Extract the (X, Y) coordinate from the center of the cell holding the provided text.  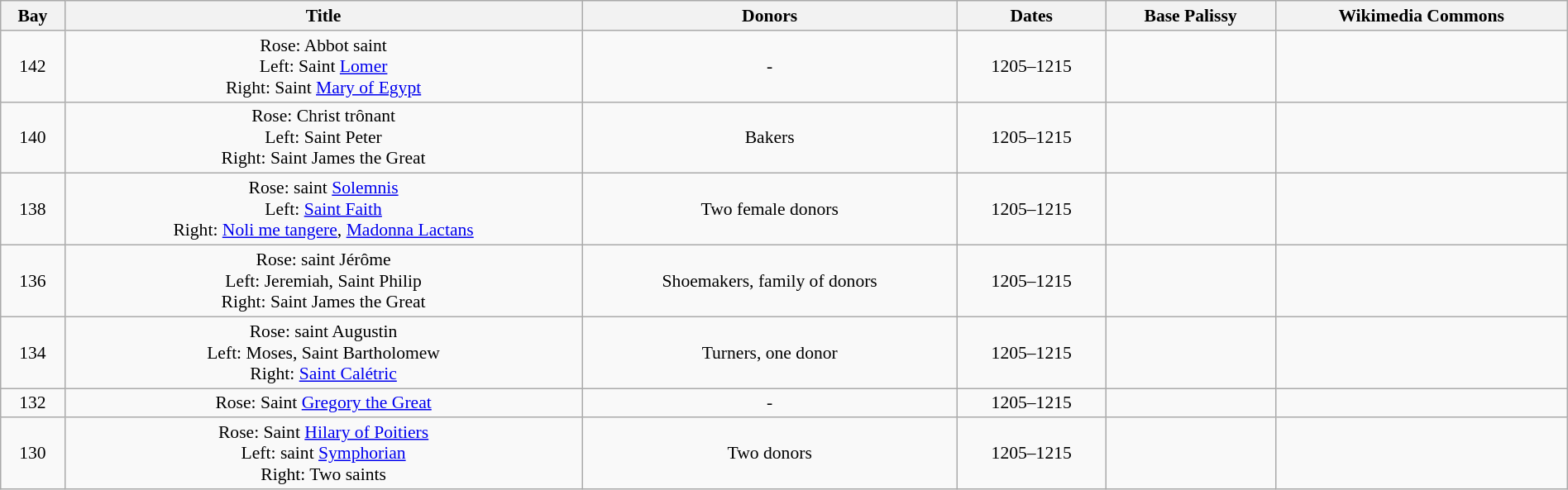
Base Palissy (1191, 16)
136 (33, 281)
130 (33, 454)
Rose: saint SolemnisLeft: Saint FaithRight: Noli me tangere, Madonna Lactans (323, 210)
Title (323, 16)
Wikimedia Commons (1421, 16)
Donors (769, 16)
Rose: Saint Hilary of PoitiersLeft: saint SymphorianRight: Two saints (323, 454)
Shoemakers, family of donors (769, 281)
Rose: Abbot saintLeft: Saint LomerRight: Saint Mary of Egypt (323, 66)
Rose: Christ trônantLeft: Saint PeterRight: Saint James the Great (323, 137)
142 (33, 66)
140 (33, 137)
138 (33, 210)
Rose: saint JérômeLeft: Jeremiah, Saint PhilipRight: Saint James the Great (323, 281)
Bakers (769, 137)
Dates (1031, 16)
Bay (33, 16)
Rose: saint AugustinLeft: Moses, Saint BartholomewRight: Saint Calétric (323, 352)
Rose: Saint Gregory the Great (323, 403)
Two donors (769, 454)
132 (33, 403)
134 (33, 352)
Turners, one donor (769, 352)
Two female donors (769, 210)
